Scan for the cell matching the given text and deliver its [x, y] coordinate at center. 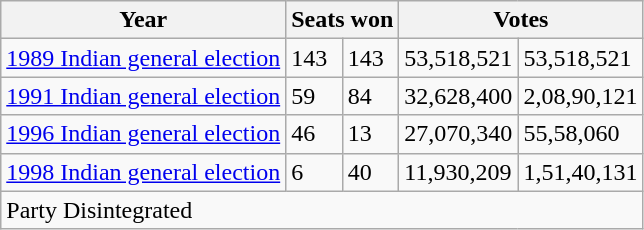
2,08,90,121 [580, 96]
1,51,40,131 [580, 172]
Year [144, 20]
11,930,209 [458, 172]
27,070,340 [458, 134]
59 [314, 96]
40 [370, 172]
32,628,400 [458, 96]
6 [314, 172]
Votes [521, 20]
46 [314, 134]
Party Disintegrated [322, 210]
1998 Indian general election [144, 172]
1989 Indian general election [144, 58]
Seats won [342, 20]
1991 Indian general election [144, 96]
55,58,060 [580, 134]
1996 Indian general election [144, 134]
84 [370, 96]
13 [370, 134]
